Detect which cell encompasses the target text, then output its [x, y] center coordinate. 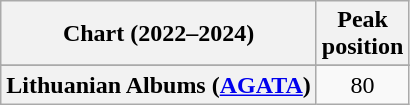
80 [362, 85]
Peakposition [362, 34]
Chart (2022–2024) [159, 34]
Lithuanian Albums (AGATA) [159, 85]
